Find where the given text appears and provide that cell's center as [X, Y] coordinate. 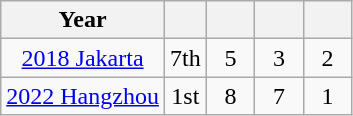
Year [83, 20]
1 [328, 96]
8 [230, 96]
2022 Hangzhou [83, 96]
3 [280, 58]
5 [230, 58]
7 [280, 96]
2 [328, 58]
2018 Jakarta [83, 58]
7th [185, 58]
1st [185, 96]
